Provide the [X, Y] coordinate of the cell's center where the given text is located.  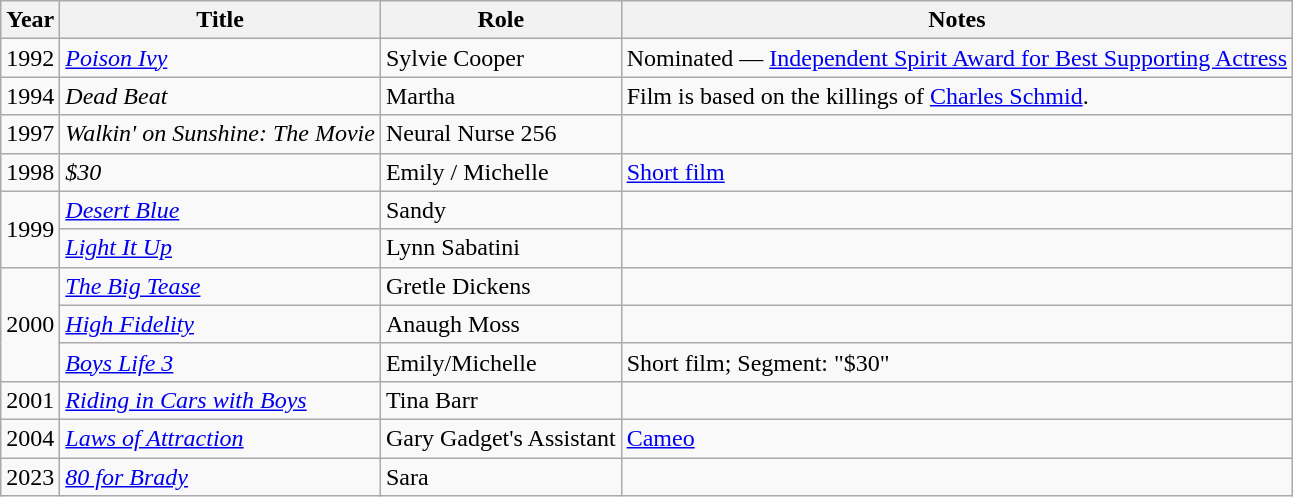
80 for Brady [220, 477]
Emily / Michelle [500, 172]
Desert Blue [220, 210]
Gary Gadget's Assistant [500, 438]
Light It Up [220, 248]
2000 [30, 324]
Sandy [500, 210]
Laws of Attraction [220, 438]
$30 [220, 172]
Gretle Dickens [500, 286]
1992 [30, 58]
Boys Life 3 [220, 362]
1994 [30, 96]
Cameo [956, 438]
Role [500, 20]
Riding in Cars with Boys [220, 400]
Emily/Michelle [500, 362]
Poison Ivy [220, 58]
Film is based on the killings of Charles Schmid. [956, 96]
Year [30, 20]
Anaugh Moss [500, 324]
2001 [30, 400]
2004 [30, 438]
Sara [500, 477]
Walkin' on Sunshine: The Movie [220, 134]
Sylvie Cooper [500, 58]
High Fidelity [220, 324]
1998 [30, 172]
Notes [956, 20]
The Big Tease [220, 286]
1997 [30, 134]
Dead Beat [220, 96]
Martha [500, 96]
Lynn Sabatini [500, 248]
1999 [30, 229]
Tina Barr [500, 400]
Short film; Segment: "$30" [956, 362]
Neural Nurse 256 [500, 134]
Nominated — Independent Spirit Award for Best Supporting Actress [956, 58]
2023 [30, 477]
Title [220, 20]
Short film [956, 172]
